Detect which cell encompasses the target text, then output its [x, y] center coordinate. 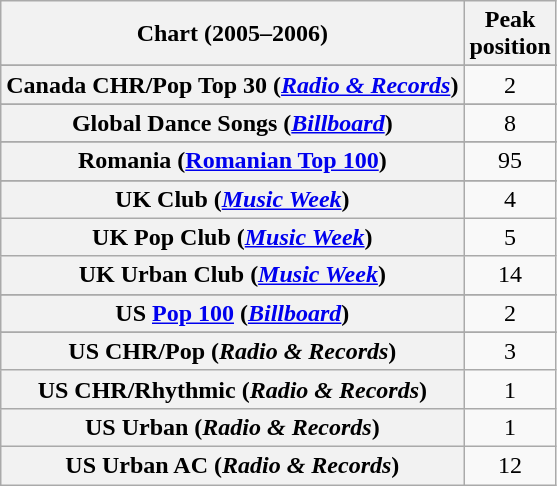
UK Pop Club (Music Week) [232, 237]
US Urban (Radio & Records) [232, 427]
US CHR/Pop (Radio & Records) [232, 351]
Peakposition [510, 34]
Chart (2005–2006) [232, 34]
95 [510, 161]
Global Dance Songs (Billboard) [232, 123]
UK Urban Club (Music Week) [232, 275]
US Pop 100 (Billboard) [232, 313]
US CHR/Rhythmic (Radio & Records) [232, 389]
3 [510, 351]
US Urban AC (Radio & Records) [232, 465]
UK Club (Music Week) [232, 199]
12 [510, 465]
5 [510, 237]
Romania (Romanian Top 100) [232, 161]
Canada CHR/Pop Top 30 (Radio & Records) [232, 85]
8 [510, 123]
14 [510, 275]
4 [510, 199]
